Locate the cell with the specified text and output its [X, Y] center coordinate. 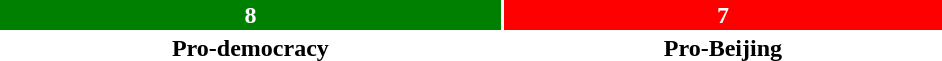
7 [723, 15]
8 [250, 15]
